Identify which cell holds the provided text, then report its (X, Y) central coordinate. 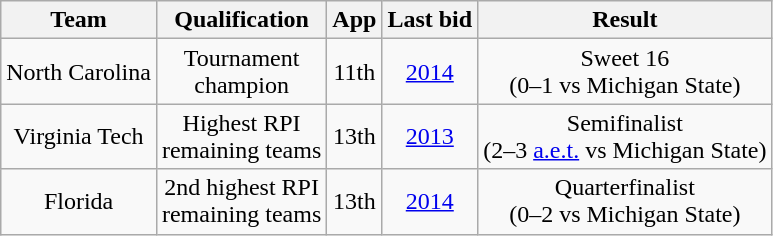
North Carolina (79, 72)
Semifinalist(2–3 a.e.t. vs Michigan State) (625, 136)
2013 (430, 136)
2nd highest RPIremaining teams (241, 202)
Highest RPIremaining teams (241, 136)
Florida (79, 202)
11th (354, 72)
Virginia Tech (79, 136)
Result (625, 20)
App (354, 20)
Team (79, 20)
Last bid (430, 20)
Tournamentchampion (241, 72)
Sweet 16(0–1 vs Michigan State) (625, 72)
Qualification (241, 20)
Quarterfinalist(0–2 vs Michigan State) (625, 202)
